Scan for the cell matching the given text and deliver its [X, Y] coordinate at center. 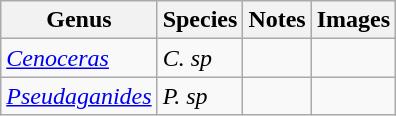
Cenoceras [79, 58]
Notes [277, 20]
Images [353, 20]
Species [200, 20]
Pseudaganides [79, 96]
C. sp [200, 58]
P. sp [200, 96]
Genus [79, 20]
